For the text-containing cell, return its midpoint in (x, y) coordinate format. 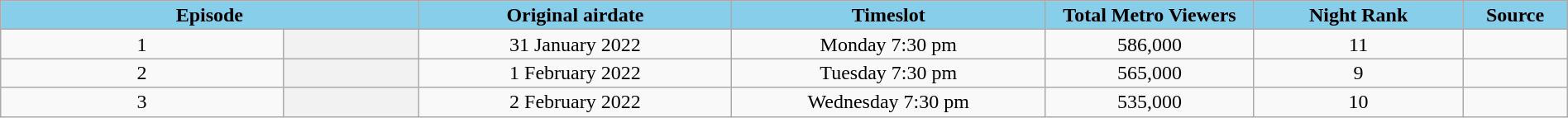
Timeslot (888, 15)
Episode (210, 15)
3 (142, 102)
586,000 (1150, 45)
Night Rank (1358, 15)
Tuesday 7:30 pm (888, 73)
535,000 (1150, 102)
Total Metro Viewers (1150, 15)
1 February 2022 (576, 73)
2 (142, 73)
11 (1358, 45)
Wednesday 7:30 pm (888, 102)
1 (142, 45)
2 February 2022 (576, 102)
9 (1358, 73)
10 (1358, 102)
565,000 (1150, 73)
Original airdate (576, 15)
Monday 7:30 pm (888, 45)
Source (1515, 15)
31 January 2022 (576, 45)
